Find where the given text appears and provide that cell's center as [X, Y] coordinate. 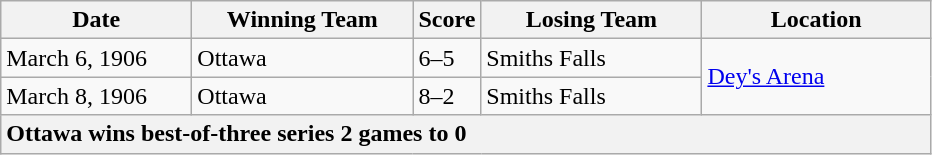
Date [96, 20]
Dey's Arena [816, 77]
March 6, 1906 [96, 58]
6–5 [447, 58]
Winning Team [302, 20]
Location [816, 20]
Losing Team [592, 20]
March 8, 1906 [96, 96]
Ottawa wins best-of-three series 2 games to 0 [466, 134]
Score [447, 20]
8–2 [447, 96]
